Return the (x, y) coordinate for the center point of the cell that contains the specified text.  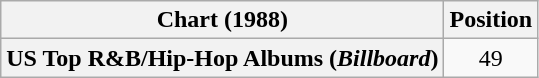
Chart (1988) (222, 20)
49 (491, 58)
Position (491, 20)
US Top R&B/Hip-Hop Albums (Billboard) (222, 58)
